Capture the cell that displays the provided text and extract its (x, y) central coordinate. 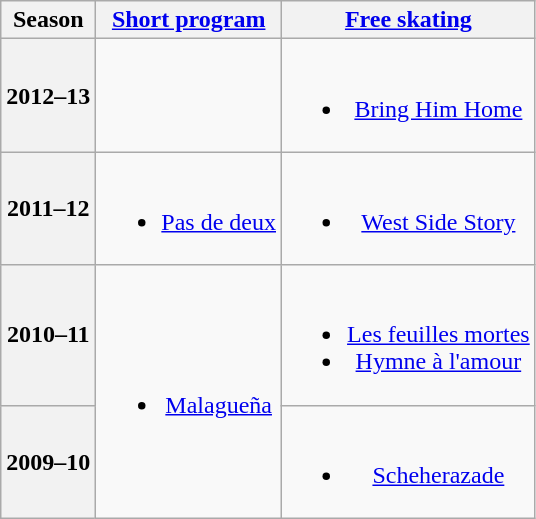
2010–11 (48, 335)
Pas de deux (189, 208)
2012–13 (48, 96)
Short program (189, 20)
West Side Story (409, 208)
Scheherazade (409, 462)
Free skating (409, 20)
2011–12 (48, 208)
Malagueña (189, 392)
Bring Him Home (409, 96)
Season (48, 20)
Les feuilles mortesHymne à l'amour (409, 335)
2009–10 (48, 462)
